Search for the cell housing the specified text and yield its (X, Y) center coordinate. 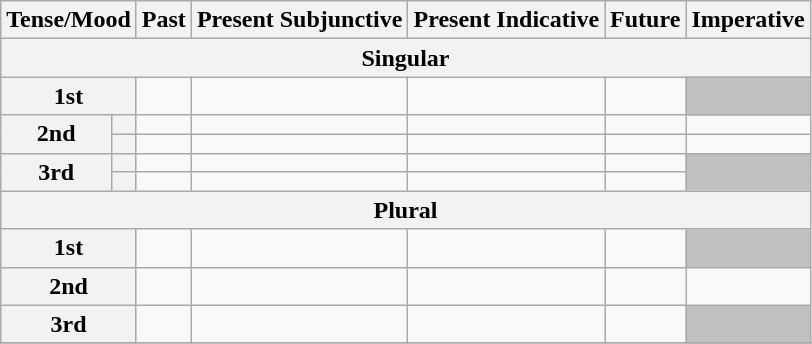
Imperative (748, 20)
Past (164, 20)
Plural (406, 210)
Present Indicative (506, 20)
Tense/Mood (69, 20)
Present Subjunctive (300, 20)
Singular (406, 58)
Future (646, 20)
